Identify which cell holds the provided text, then report its (X, Y) central coordinate. 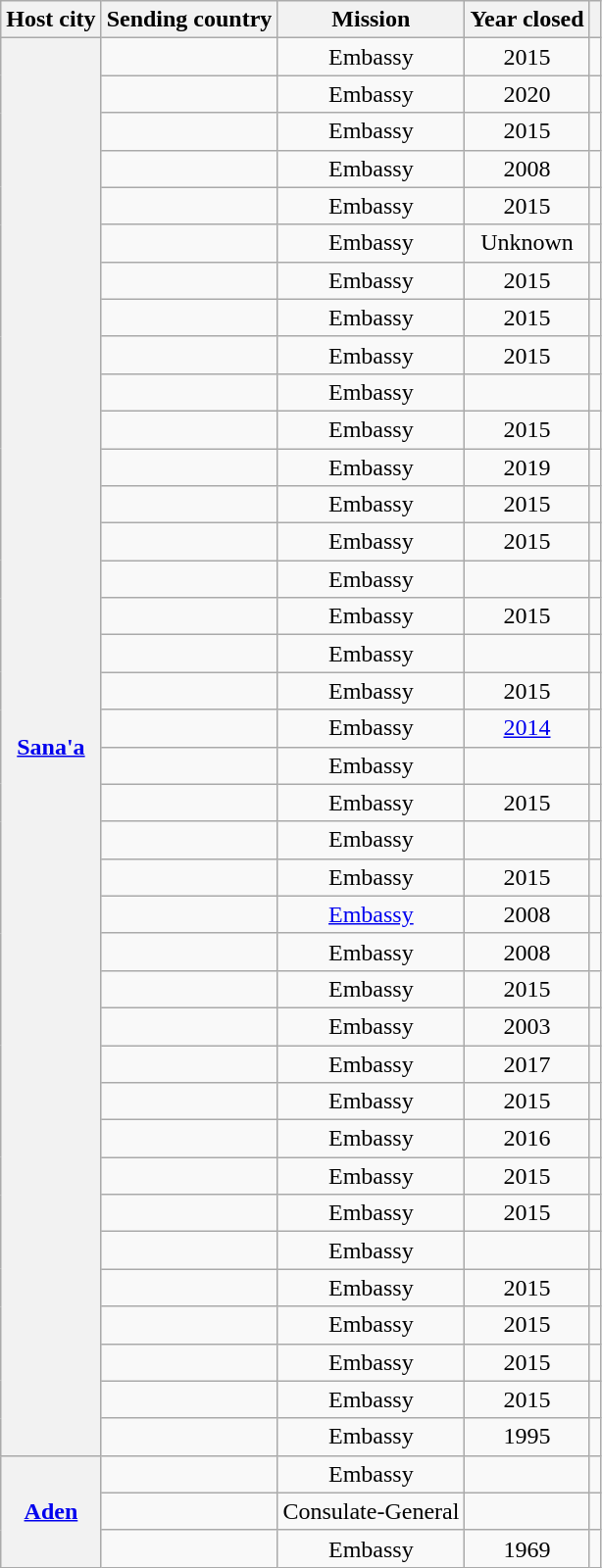
1969 (527, 1548)
Consulate-General (371, 1511)
2014 (527, 728)
2016 (527, 1139)
Aden (51, 1511)
Mission (371, 20)
Host city (51, 20)
2003 (527, 1026)
2019 (527, 467)
Sending country (189, 20)
2017 (527, 1063)
Sana'a (51, 747)
2020 (527, 94)
1995 (527, 1437)
Year closed (527, 20)
Unknown (527, 243)
